From the cell containing the given text, extract its center point as [X, Y] coordinate. 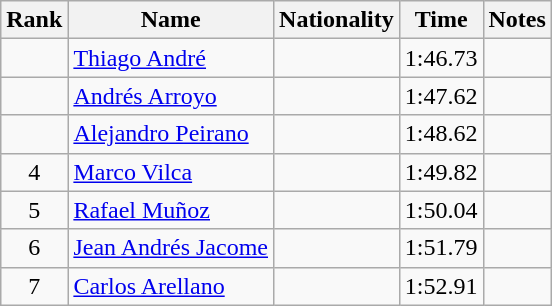
Jean Andrés Jacome [171, 248]
1:49.82 [441, 172]
Alejandro Peirano [171, 134]
Notes [517, 20]
1:50.04 [441, 210]
1:48.62 [441, 134]
Time [441, 20]
1:52.91 [441, 286]
Rafael Muñoz [171, 210]
4 [34, 172]
Andrés Arroyo [171, 96]
Carlos Arellano [171, 286]
Nationality [337, 20]
Thiago André [171, 58]
Marco Vilca [171, 172]
Name [171, 20]
1:51.79 [441, 248]
1:47.62 [441, 96]
Rank [34, 20]
5 [34, 210]
7 [34, 286]
6 [34, 248]
1:46.73 [441, 58]
